Identify which cell holds the provided text, then report its [x, y] central coordinate. 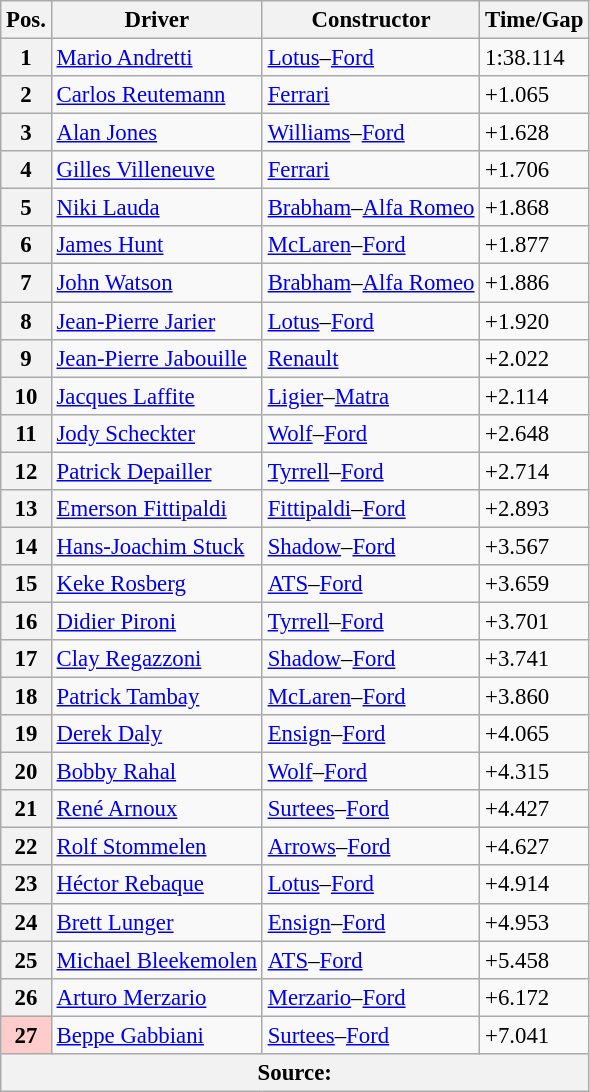
Jean-Pierre Jarier [156, 321]
23 [26, 885]
22 [26, 847]
James Hunt [156, 245]
Patrick Tambay [156, 697]
1:38.114 [534, 58]
17 [26, 659]
Williams–Ford [370, 133]
+2.893 [534, 509]
14 [26, 546]
7 [26, 283]
Derek Daly [156, 734]
Mario Andretti [156, 58]
Rolf Stommelen [156, 847]
René Arnoux [156, 809]
+4.065 [534, 734]
+1.877 [534, 245]
Merzario–Ford [370, 997]
+2.022 [534, 358]
+3.659 [534, 584]
27 [26, 1035]
16 [26, 621]
Patrick Depailler [156, 471]
+2.114 [534, 396]
Niki Lauda [156, 208]
+3.860 [534, 697]
+4.953 [534, 922]
25 [26, 960]
5 [26, 208]
+2.714 [534, 471]
21 [26, 809]
8 [26, 321]
20 [26, 772]
9 [26, 358]
Bobby Rahal [156, 772]
4 [26, 170]
Ligier–Matra [370, 396]
Arturo Merzario [156, 997]
+5.458 [534, 960]
Arrows–Ford [370, 847]
Fittipaldi–Ford [370, 509]
John Watson [156, 283]
Gilles Villeneuve [156, 170]
Carlos Reutemann [156, 95]
Time/Gap [534, 20]
18 [26, 697]
13 [26, 509]
+2.648 [534, 433]
Clay Regazzoni [156, 659]
Michael Bleekemolen [156, 960]
+1.065 [534, 95]
+6.172 [534, 997]
15 [26, 584]
19 [26, 734]
1 [26, 58]
+3.701 [534, 621]
+4.427 [534, 809]
Keke Rosberg [156, 584]
Renault [370, 358]
12 [26, 471]
26 [26, 997]
+3.741 [534, 659]
+7.041 [534, 1035]
+3.567 [534, 546]
Jacques Laffite [156, 396]
Pos. [26, 20]
+4.315 [534, 772]
Hans-Joachim Stuck [156, 546]
Alan Jones [156, 133]
Jean-Pierre Jabouille [156, 358]
Didier Pironi [156, 621]
+4.914 [534, 885]
Jody Scheckter [156, 433]
+1.920 [534, 321]
Brett Lunger [156, 922]
+1.628 [534, 133]
3 [26, 133]
2 [26, 95]
Beppe Gabbiani [156, 1035]
11 [26, 433]
+4.627 [534, 847]
24 [26, 922]
+1.886 [534, 283]
Driver [156, 20]
+1.706 [534, 170]
Constructor [370, 20]
Emerson Fittipaldi [156, 509]
6 [26, 245]
Source: [295, 1073]
Héctor Rebaque [156, 885]
+1.868 [534, 208]
10 [26, 396]
